Capture the cell that displays the provided text and extract its [x, y] central coordinate. 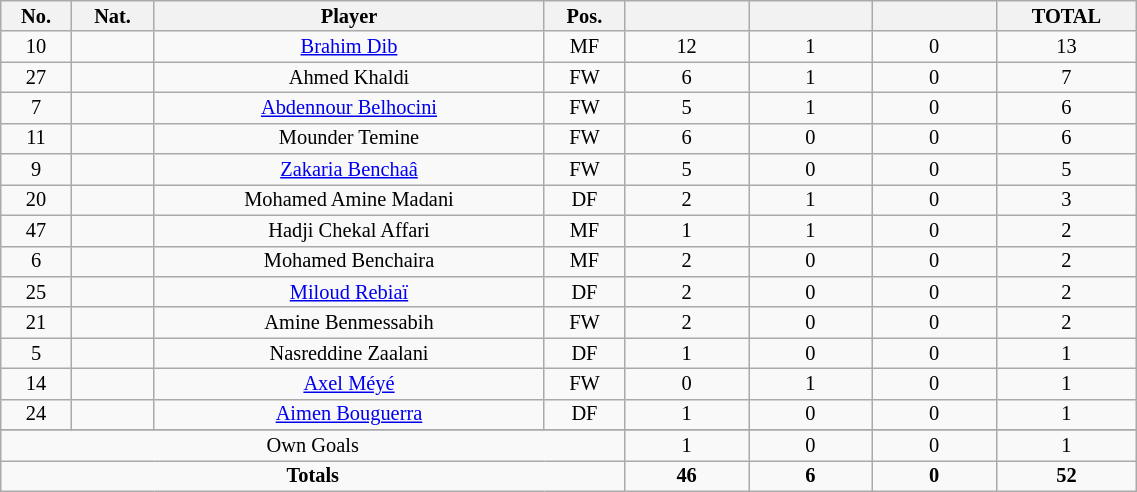
24 [36, 414]
Hadji Chekal Affari [349, 230]
11 [36, 138]
TOTAL [1066, 16]
10 [36, 46]
21 [36, 322]
Ahmed Khaldi [349, 78]
20 [36, 200]
Nat. [112, 16]
Axel Méyé [349, 384]
25 [36, 292]
13 [1066, 46]
Mohamed Amine Madani [349, 200]
Nasreddine Zaalani [349, 354]
Brahim Dib [349, 46]
No. [36, 16]
Mounder Temine [349, 138]
3 [1066, 200]
46 [687, 476]
Own Goals [313, 446]
Aimen Bouguerra [349, 414]
14 [36, 384]
Player [349, 16]
Zakaria Benchaâ [349, 170]
9 [36, 170]
Abdennour Belhocini [349, 108]
12 [687, 46]
52 [1066, 476]
47 [36, 230]
Miloud Rebiaï [349, 292]
Mohamed Benchaira [349, 262]
27 [36, 78]
Amine Benmessabih [349, 322]
Pos. [584, 16]
Totals [313, 476]
